Return (X, Y) of the center of cell containing provided text 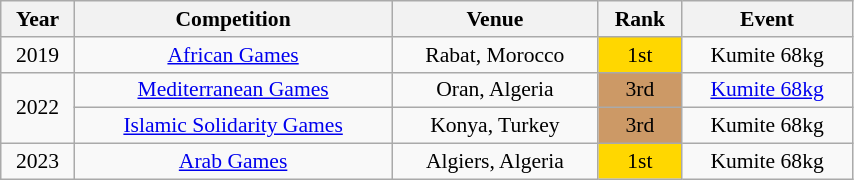
African Games (232, 55)
Event (768, 19)
Mediterranean Games (232, 90)
2023 (38, 162)
Islamic Solidarity Games (232, 126)
Rabat, Morocco (495, 55)
Competition (232, 19)
Konya, Turkey (495, 126)
2022 (38, 108)
Rank (640, 19)
2019 (38, 55)
Venue (495, 19)
Arab Games (232, 162)
Algiers, Algeria (495, 162)
Oran, Algeria (495, 90)
Year (38, 19)
